Capture the cell that displays the provided text and extract its (X, Y) central coordinate. 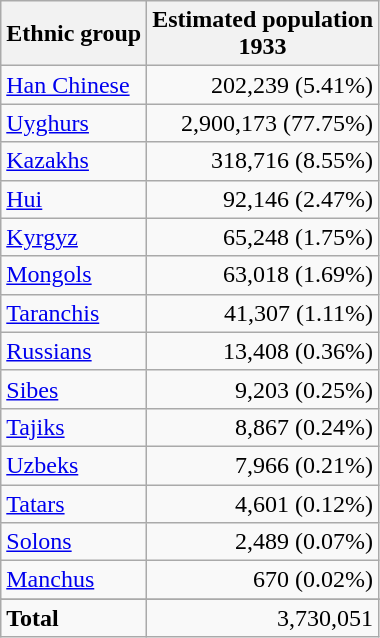
Solons (74, 542)
Russians (74, 351)
Mongols (74, 275)
13,408 (0.36%) (263, 351)
Taranchis (74, 313)
318,716 (8.55%) (263, 161)
Ethnic group (74, 34)
2,900,173 (77.75%) (263, 123)
Total (74, 618)
Han Chinese (74, 85)
3,730,051 (263, 618)
670 (0.02%) (263, 580)
9,203 (0.25%) (263, 389)
Kyrgyz (74, 237)
92,146 (2.47%) (263, 199)
7,966 (0.21%) (263, 465)
Sibes (74, 389)
Tatars (74, 503)
Manchus (74, 580)
8,867 (0.24%) (263, 427)
Estimated population1933 (263, 34)
Uyghurs (74, 123)
41,307 (1.11%) (263, 313)
Uzbeks (74, 465)
65,248 (1.75%) (263, 237)
Tajiks (74, 427)
2,489 (0.07%) (263, 542)
63,018 (1.69%) (263, 275)
202,239 (5.41%) (263, 85)
4,601 (0.12%) (263, 503)
Kazakhs (74, 161)
Hui (74, 199)
